Return (x, y) of the center of cell containing provided text 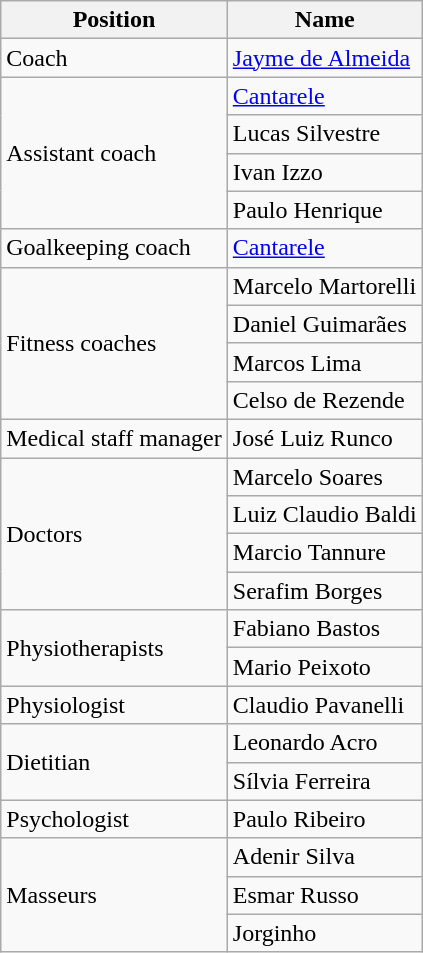
Fitness coaches (114, 343)
Fabiano Bastos (324, 629)
Psychologist (114, 819)
Ivan Izzo (324, 172)
Serafim Borges (324, 591)
Adenir Silva (324, 857)
Marcio Tannure (324, 553)
Physiologist (114, 705)
Celso de Rezende (324, 400)
Sílvia Ferreira (324, 781)
Coach (114, 58)
Goalkeeping coach (114, 248)
Mario Peixoto (324, 667)
Claudio Pavanelli (324, 705)
Marcelo Soares (324, 477)
Daniel Guimarães (324, 324)
Esmar Russo (324, 895)
Dietitian (114, 762)
Name (324, 20)
Physiotherapists (114, 648)
Jayme de Almeida (324, 58)
Jorginho (324, 933)
Paulo Ribeiro (324, 819)
Position (114, 20)
Leonardo Acro (324, 743)
Paulo Henrique (324, 210)
Luiz Claudio Baldi (324, 515)
Masseurs (114, 895)
Lucas Silvestre (324, 134)
Assistant coach (114, 153)
Marcelo Martorelli (324, 286)
José Luiz Runco (324, 438)
Medical staff manager (114, 438)
Doctors (114, 534)
Marcos Lima (324, 362)
